Find where the given text appears and provide that cell's center as [X, Y] coordinate. 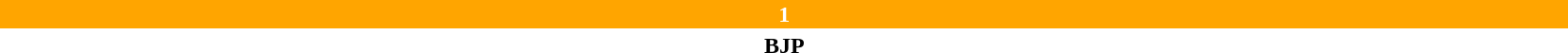
1 [784, 14]
